Locate the cell with the specified text and output its [X, Y] center coordinate. 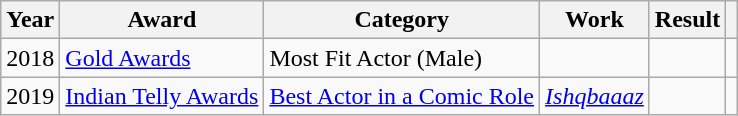
Most Fit Actor (Male) [402, 58]
Work [595, 20]
Ishqbaaaz [595, 96]
Gold Awards [162, 58]
Category [402, 20]
2019 [30, 96]
Result [687, 20]
Best Actor in a Comic Role [402, 96]
Year [30, 20]
Award [162, 20]
2018 [30, 58]
Indian Telly Awards [162, 96]
